Identify which cell holds the provided text, then report its [x, y] central coordinate. 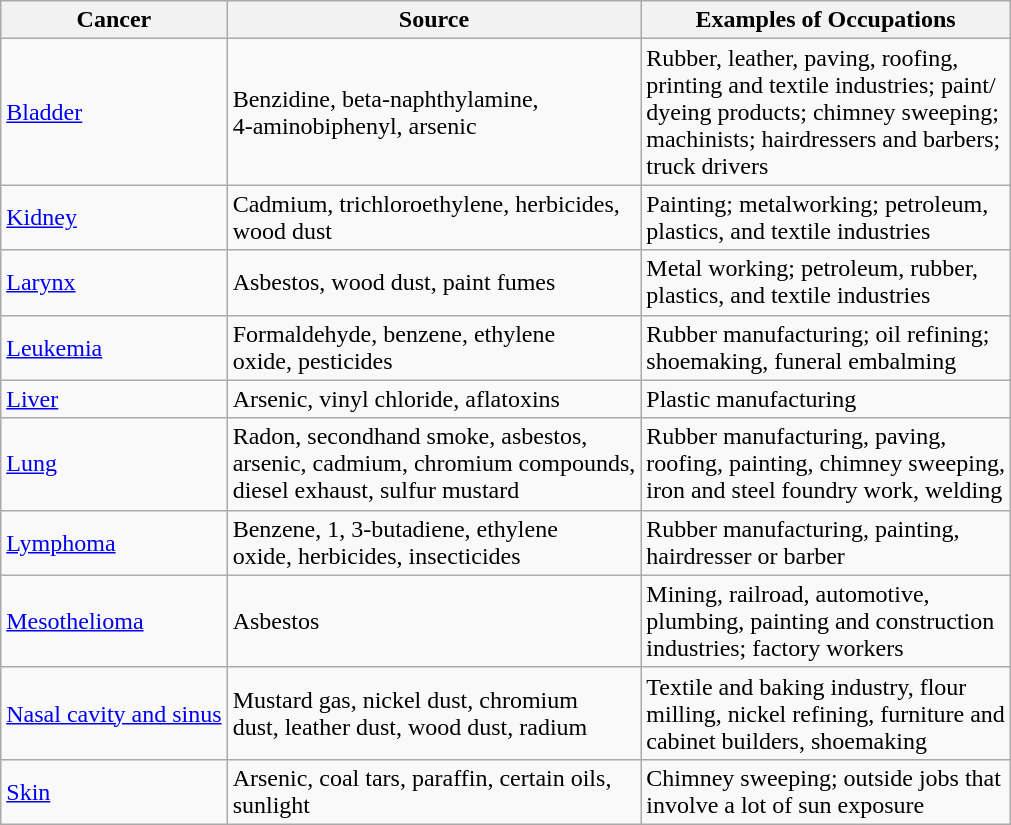
Mustard gas, nickel dust, chromiumdust, leather dust, wood dust, radium [434, 713]
Lymphoma [114, 542]
Examples of Occupations [826, 20]
Radon, secondhand smoke, asbestos,arsenic, cadmium, chromium compounds,diesel exhaust, sulfur mustard [434, 464]
Liver [114, 399]
Asbestos, wood dust, paint fumes [434, 282]
Formaldehyde, benzene, ethyleneoxide, pesticides [434, 348]
Cadmium, trichloroethylene, herbicides,wood dust [434, 218]
Cancer [114, 20]
Mesothelioma [114, 621]
Textile and baking industry, flourmilling, nickel refining, furniture andcabinet builders, shoemaking [826, 713]
Nasal cavity and sinus [114, 713]
Skin [114, 792]
Rubber manufacturing, painting,hairdresser or barber [826, 542]
Larynx [114, 282]
Source [434, 20]
Mining, railroad, automotive,plumbing, painting and constructionindustries; factory workers [826, 621]
Arsenic, coal tars, paraffin, certain oils,sunlight [434, 792]
Bladder [114, 112]
Painting; metalworking; petroleum,plastics, and textile industries [826, 218]
Rubber manufacturing, paving,roofing, painting, chimney sweeping,iron and steel foundry work, welding [826, 464]
Rubber manufacturing; oil refining;shoemaking, funeral embalming [826, 348]
Plastic manufacturing [826, 399]
Chimney sweeping; outside jobs thatinvolve a lot of sun exposure [826, 792]
Kidney [114, 218]
Leukemia [114, 348]
Asbestos [434, 621]
Metal working; petroleum, rubber,plastics, and textile industries [826, 282]
Lung [114, 464]
Arsenic, vinyl chloride, aflatoxins [434, 399]
Benzidine, beta-naphthylamine,4-aminobiphenyl, arsenic [434, 112]
Benzene, 1, 3-butadiene, ethyleneoxide, herbicides, insecticides [434, 542]
